For the text-containing cell, return its midpoint in (x, y) coordinate format. 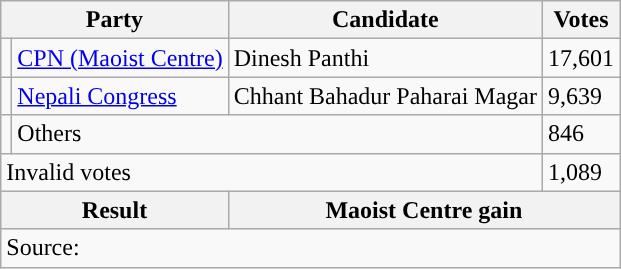
Votes (580, 20)
Chhant Bahadur Paharai Magar (385, 96)
CPN (Maoist Centre) (120, 58)
Candidate (385, 20)
Maoist Centre gain (424, 210)
17,601 (580, 58)
Nepali Congress (120, 96)
Others (278, 134)
Source: (310, 248)
Invalid votes (272, 172)
1,089 (580, 172)
Dinesh Panthi (385, 58)
846 (580, 134)
9,639 (580, 96)
Party (114, 20)
Result (114, 210)
